Pinpoint the cell where the given text exists, returning its (X, Y) midpoint coordinate. 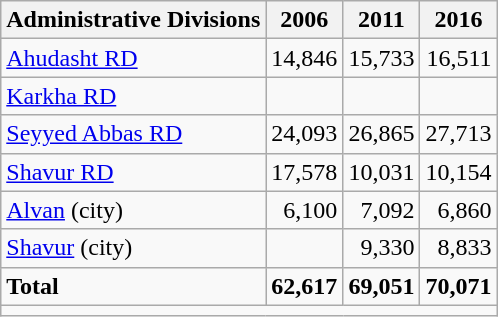
10,031 (382, 172)
2006 (304, 20)
2011 (382, 20)
2016 (458, 20)
Alvan (city) (134, 210)
Total (134, 286)
26,865 (382, 134)
10,154 (458, 172)
62,617 (304, 286)
69,051 (382, 286)
15,733 (382, 58)
16,511 (458, 58)
14,846 (304, 58)
Ahudasht RD (134, 58)
Shavur (city) (134, 248)
7,092 (382, 210)
24,093 (304, 134)
8,833 (458, 248)
Administrative Divisions (134, 20)
Seyyed Abbas RD (134, 134)
70,071 (458, 286)
6,860 (458, 210)
Karkha RD (134, 96)
27,713 (458, 134)
17,578 (304, 172)
9,330 (382, 248)
Shavur RD (134, 172)
6,100 (304, 210)
